Pinpoint the cell where the given text exists, returning its (x, y) midpoint coordinate. 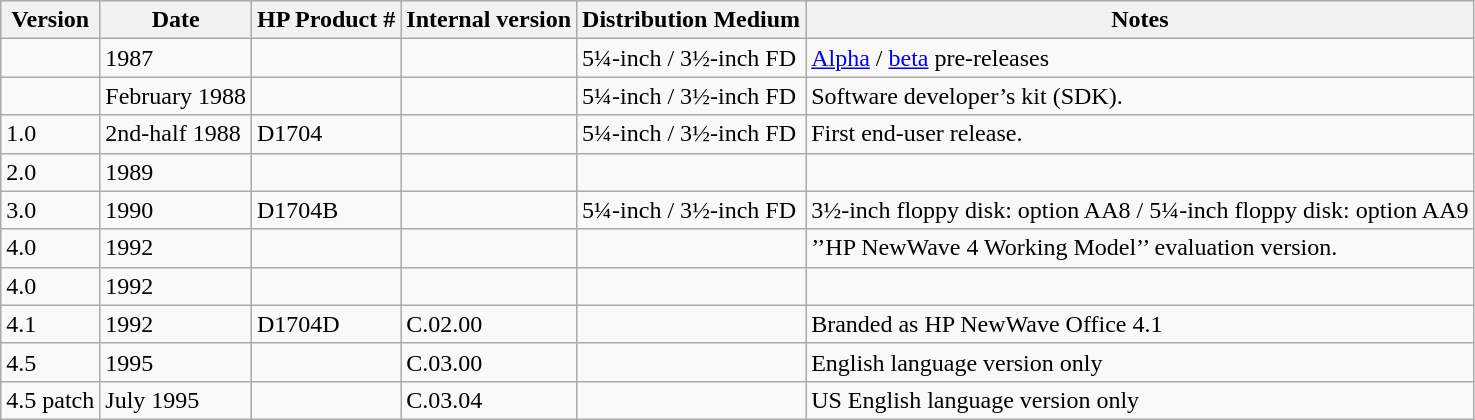
July 1995 (176, 400)
4.1 (50, 324)
’’HP NewWave 4 Working Model’’ evaluation version. (1140, 248)
Notes (1140, 20)
1990 (176, 210)
February 1988 (176, 96)
Version (50, 20)
1995 (176, 362)
1989 (176, 172)
Alpha / beta pre-releases (1140, 58)
1987 (176, 58)
First end-user release. (1140, 134)
Date (176, 20)
Internal version (489, 20)
Software developer’s kit (SDK). (1140, 96)
D1704D (326, 324)
2.0 (50, 172)
3.0 (50, 210)
D1704 (326, 134)
D1704B (326, 210)
1.0 (50, 134)
HP Product # (326, 20)
Branded as HP NewWave Office 4.1 (1140, 324)
C.02.00 (489, 324)
4.5 patch (50, 400)
C.03.04 (489, 400)
4.5 (50, 362)
3½-inch floppy disk: option AA8 / 5¼-inch floppy disk: option AA9 (1140, 210)
Distribution Medium (692, 20)
2nd-half 1988 (176, 134)
C.03.00 (489, 362)
US English language version only (1140, 400)
English language version only (1140, 362)
